Scan for the cell matching the given text and deliver its [x, y] coordinate at center. 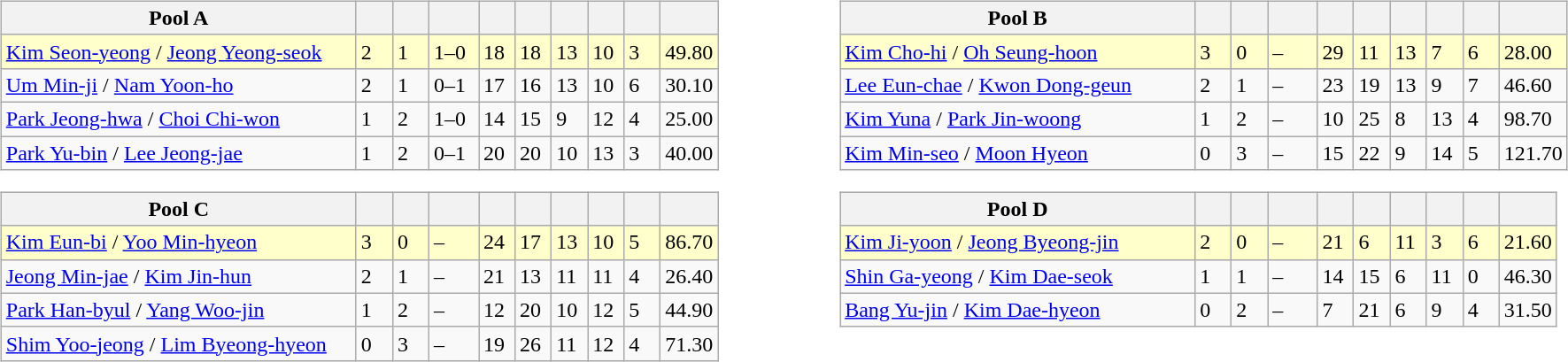
Kim Ji-yoon / Jeong Byeong-jin [1018, 243]
Shim Yoo-jeong / Lim Byeong-hyeon [179, 343]
22 [1372, 153]
21.60 [1528, 243]
Park Yu-bin / Lee Jeong-jae [179, 153]
Shin Ga-yeong / Kim Dae-seok [1018, 276]
16 [533, 85]
Park Jeong-hwa / Choi Chi-won [179, 119]
30.10 [689, 85]
46.30 [1528, 276]
86.70 [689, 243]
23 [1335, 85]
46.60 [1533, 85]
Bang Yu-jin / Kim Dae-hyeon [1018, 310]
Park Han-byul / Yang Woo-jin [179, 310]
Pool A [179, 18]
44.90 [689, 310]
Pool C [179, 209]
49.80 [689, 51]
Kim Eun-bi / Yoo Min-hyeon [179, 243]
Pool D [1018, 209]
8 [1408, 119]
26.40 [689, 276]
Pool B [1018, 18]
121.70 [1533, 153]
98.70 [1533, 119]
31.50 [1528, 310]
28.00 [1533, 51]
40.00 [689, 153]
Kim Yuna / Park Jin-woong [1018, 119]
29 [1335, 51]
25 [1372, 119]
26 [533, 343]
Lee Eun-chae / Kwon Dong-geun [1018, 85]
24 [496, 243]
Jeong Min-jae / Kim Jin-hun [179, 276]
Um Min-ji / Nam Yoon-ho [179, 85]
25.00 [689, 119]
Kim Min-seo / Moon Hyeon [1018, 153]
Kim Seon-yeong / Jeong Yeong-seok [179, 51]
71.30 [689, 343]
Kim Cho-hi / Oh Seung-hoon [1018, 51]
